For the text-containing cell, return its midpoint in [X, Y] coordinate format. 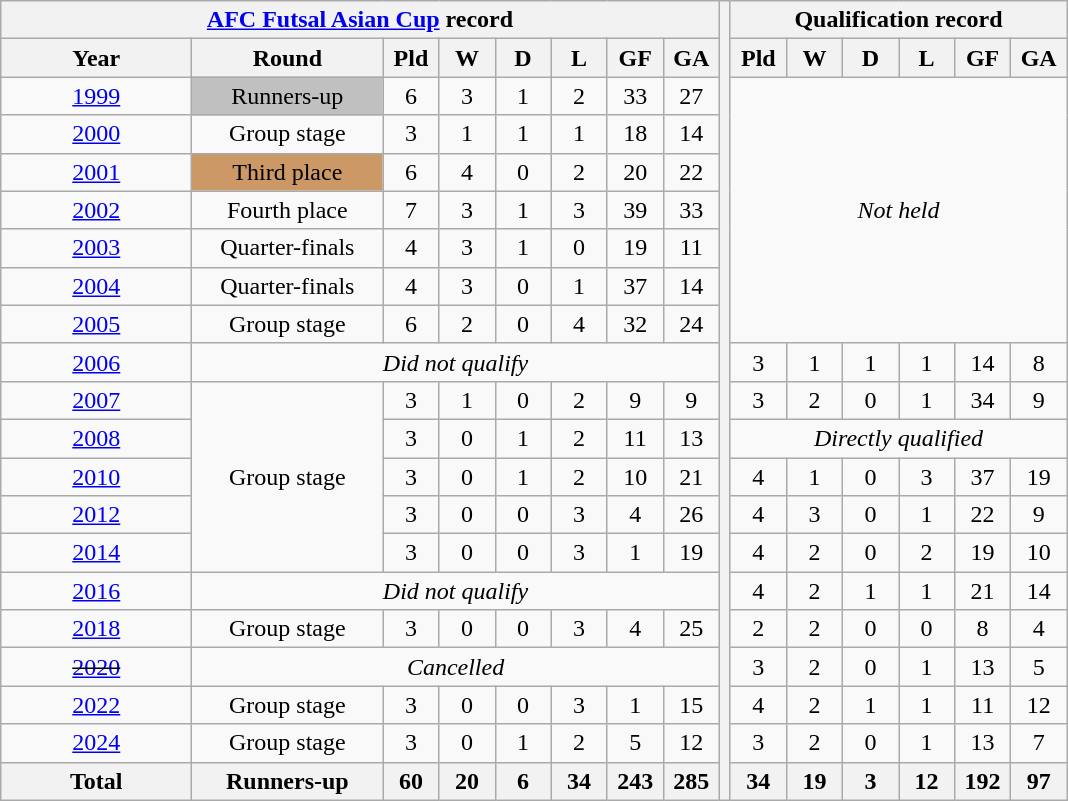
Round [288, 58]
15 [691, 705]
39 [635, 210]
32 [635, 324]
18 [635, 134]
Third place [288, 172]
243 [635, 781]
AFC Futsal Asian Cup record [360, 20]
2014 [96, 553]
97 [1039, 781]
2000 [96, 134]
2008 [96, 438]
27 [691, 96]
Cancelled [456, 667]
60 [411, 781]
24 [691, 324]
26 [691, 515]
2003 [96, 248]
285 [691, 781]
Fourth place [288, 210]
2018 [96, 629]
2004 [96, 286]
Directly qualified [898, 438]
Total [96, 781]
2007 [96, 400]
Not held [898, 210]
2005 [96, 324]
25 [691, 629]
2001 [96, 172]
Year [96, 58]
2024 [96, 743]
2016 [96, 591]
1999 [96, 96]
2020 [96, 667]
2002 [96, 210]
2012 [96, 515]
2006 [96, 362]
192 [983, 781]
2022 [96, 705]
2010 [96, 477]
Qualification record [898, 20]
